Extract the (X, Y) coordinate from the center of the cell holding the provided text.  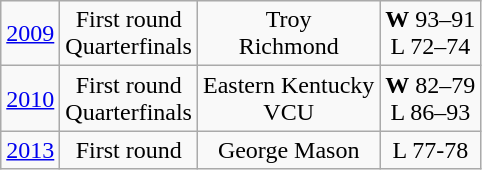
2010 (30, 98)
L 77-78 (430, 150)
2013 (30, 150)
W 82–79L 86–93 (430, 98)
Eastern KentuckyVCU (288, 98)
George Mason (288, 150)
First round (129, 150)
TroyRichmond (288, 34)
2009 (30, 34)
W 93–91L 72–74 (430, 34)
